Search for the cell housing the specified text and yield its [X, Y] center coordinate. 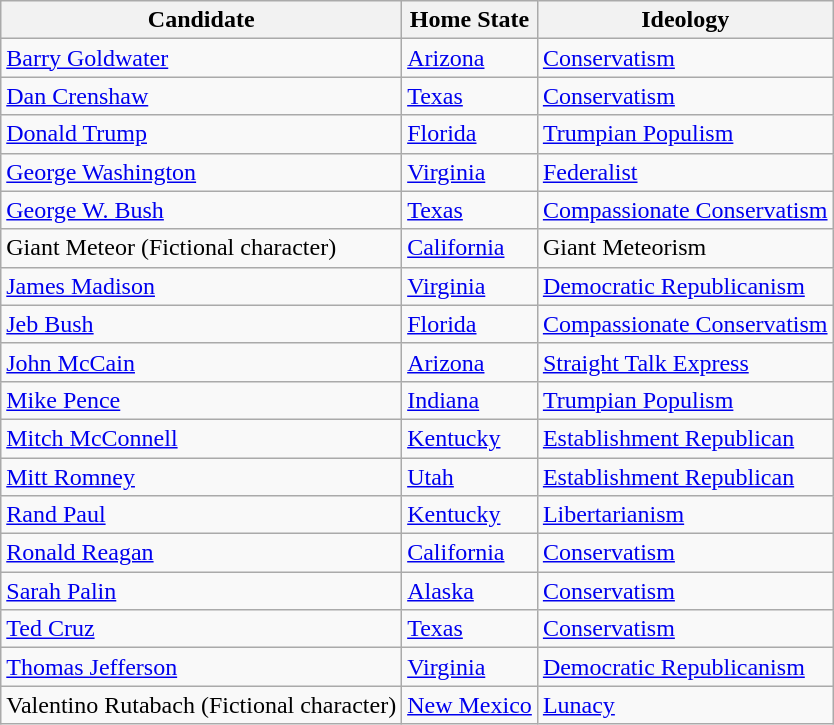
Thomas Jefferson [202, 667]
Dan Crenshaw [202, 96]
Mitch McConnell [202, 438]
Ideology [685, 20]
Donald Trump [202, 134]
Home State [470, 20]
John McCain [202, 362]
Indiana [470, 400]
James Madison [202, 286]
George W. Bush [202, 210]
Mike Pence [202, 400]
Utah [470, 477]
Rand Paul [202, 515]
Giant Meteor (Fictional character) [202, 248]
Barry Goldwater [202, 58]
Valentino Rutabach (Fictional character) [202, 705]
Libertarianism [685, 515]
Straight Talk Express [685, 362]
Ronald Reagan [202, 553]
New Mexico [470, 705]
George Washington [202, 172]
Mitt Romney [202, 477]
Candidate [202, 20]
Lunacy [685, 705]
Alaska [470, 591]
Jeb Bush [202, 324]
Federalist [685, 172]
Sarah Palin [202, 591]
Ted Cruz [202, 629]
Giant Meteorism [685, 248]
